Detect which cell encompasses the target text, then output its [X, Y] center coordinate. 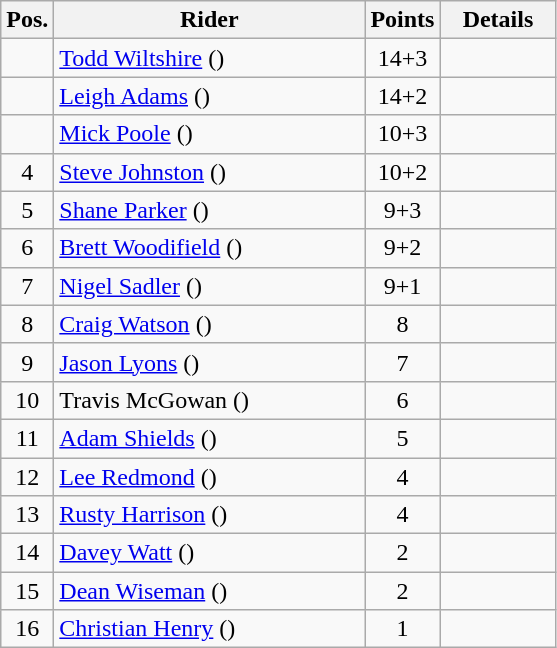
15 [28, 591]
11 [28, 438]
9+3 [402, 210]
Davey Watt () [210, 553]
14+3 [402, 58]
Shane Parker () [210, 210]
Rider [210, 20]
12 [28, 477]
14 [28, 553]
Dean Wiseman () [210, 591]
9 [28, 362]
16 [28, 629]
14+2 [402, 96]
Pos. [28, 20]
Steve Johnston () [210, 172]
9+1 [402, 286]
Adam Shields () [210, 438]
Leigh Adams () [210, 96]
Jason Lyons () [210, 362]
10 [28, 400]
Lee Redmond () [210, 477]
Points [402, 20]
13 [28, 515]
Todd Wiltshire () [210, 58]
10+3 [402, 134]
Craig Watson () [210, 324]
1 [402, 629]
Brett Woodifield () [210, 248]
Mick Poole () [210, 134]
Details [498, 20]
Travis McGowan () [210, 400]
Rusty Harrison () [210, 515]
10+2 [402, 172]
9+2 [402, 248]
Christian Henry () [210, 629]
Nigel Sadler () [210, 286]
